Capture the cell that displays the provided text and extract its [X, Y] central coordinate. 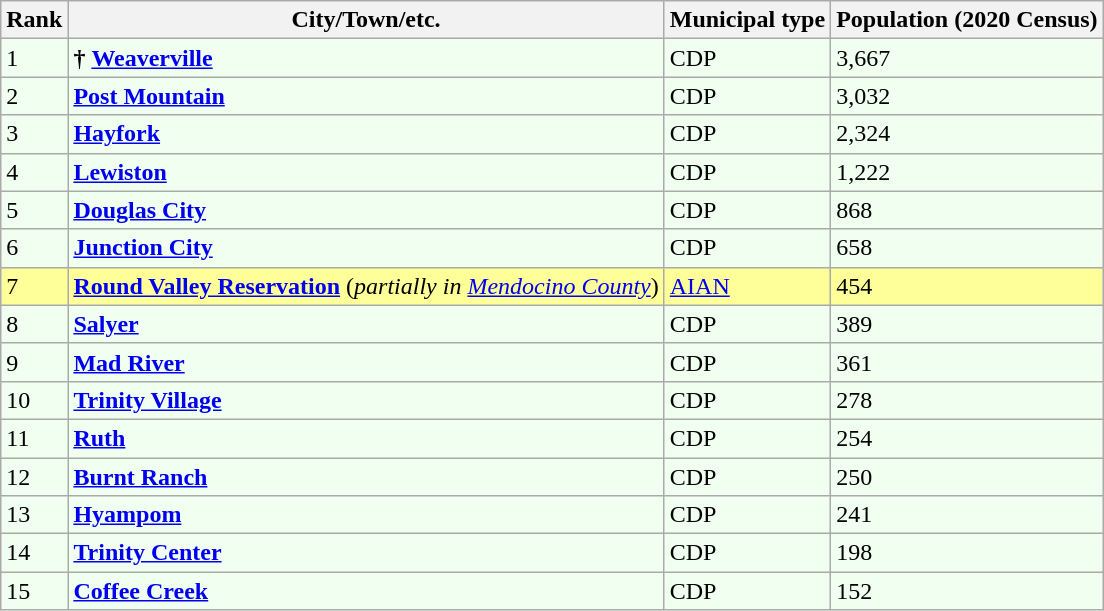
152 [967, 591]
2 [34, 96]
Population (2020 Census) [967, 20]
254 [967, 438]
City/Town/etc. [366, 20]
658 [967, 248]
454 [967, 286]
12 [34, 477]
Ruth [366, 438]
3,032 [967, 96]
AIAN [747, 286]
241 [967, 515]
1 [34, 58]
Post Mountain [366, 96]
Mad River [366, 362]
14 [34, 553]
Trinity Center [366, 553]
198 [967, 553]
2,324 [967, 134]
Municipal type [747, 20]
3 [34, 134]
† Weaverville [366, 58]
Hyampom [366, 515]
Salyer [366, 324]
13 [34, 515]
250 [967, 477]
278 [967, 400]
9 [34, 362]
8 [34, 324]
7 [34, 286]
Junction City [366, 248]
Douglas City [366, 210]
1,222 [967, 172]
15 [34, 591]
6 [34, 248]
361 [967, 362]
10 [34, 400]
3,667 [967, 58]
4 [34, 172]
Rank [34, 20]
Trinity Village [366, 400]
11 [34, 438]
Hayfork [366, 134]
5 [34, 210]
Burnt Ranch [366, 477]
Round Valley Reservation (partially in Mendocino County) [366, 286]
Coffee Creek [366, 591]
Lewiston [366, 172]
389 [967, 324]
868 [967, 210]
